Return the (x, y) coordinate for the center point of the cell that contains the specified text.  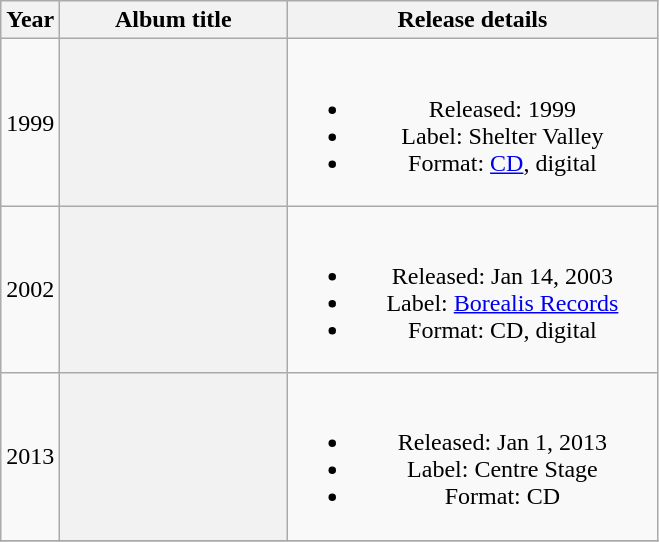
Released: Jan 1, 2013Label: Centre StageFormat: CD (472, 456)
Released: Jan 14, 2003Label: Borealis RecordsFormat: CD, digital (472, 290)
Year (30, 20)
Release details (472, 20)
1999 (30, 122)
Album title (174, 20)
Released: 1999Label: Shelter ValleyFormat: CD, digital (472, 122)
2013 (30, 456)
2002 (30, 290)
